Provide the [X, Y] coordinate of the cell's center where the given text is located.  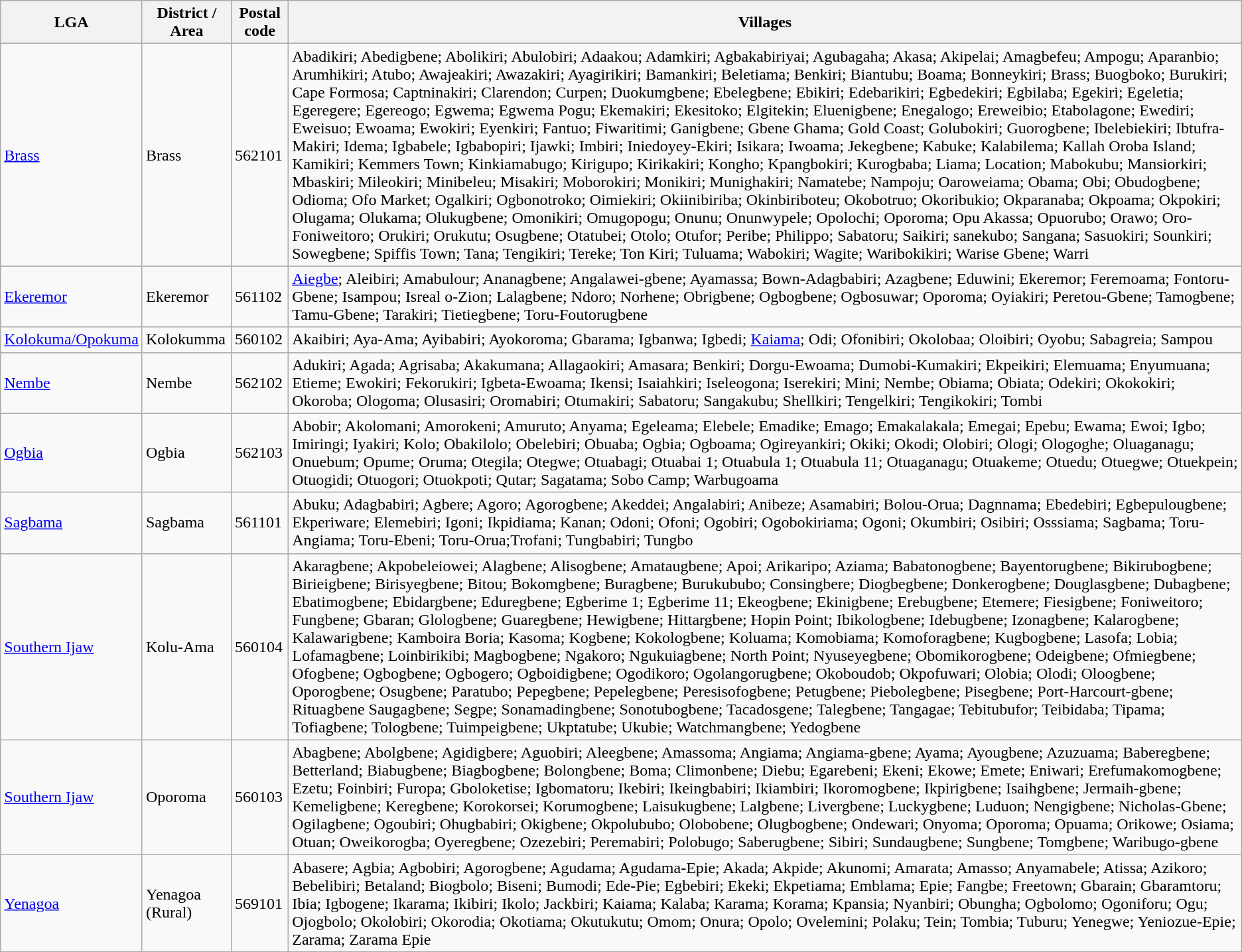
Kolu-Ama [186, 646]
Villages [766, 23]
LGA [72, 23]
569101 [259, 903]
Akaibiri; Aya-Ama; Ayibabiri; Ayokoroma; Gbarama; Igbanwa; Igbedi; Kaiama; Odi; Ofonibiri; Okolobaa; Oloibiri; Oyobu; Sabagreia; Sampou [766, 340]
Oporoma [186, 797]
Kolokuma/Opokuma [72, 340]
Postal code [259, 23]
Yenagoa [72, 903]
562101 [259, 155]
561102 [259, 297]
562103 [259, 452]
560103 [259, 797]
Kolokumma [186, 340]
560102 [259, 340]
560104 [259, 646]
Yenagoa (Rural) [186, 903]
562102 [259, 383]
District / Area [186, 23]
561101 [259, 523]
